Output the (X, Y) coordinate of the center of the cell containing the given text.  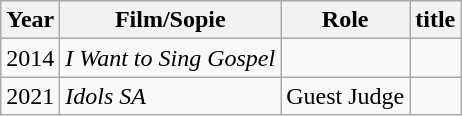
Film/Sopie (170, 20)
2014 (30, 58)
I Want to Sing Gospel (170, 58)
title (436, 20)
Year (30, 20)
Role (346, 20)
2021 (30, 96)
Idols SA (170, 96)
Guest Judge (346, 96)
